Search for the cell housing the specified text and yield its [X, Y] center coordinate. 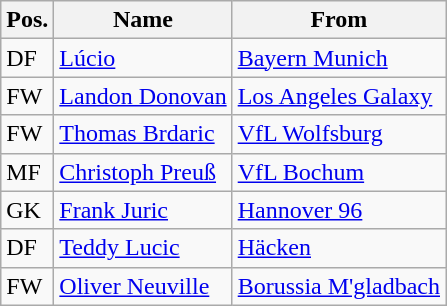
Teddy Lucic [143, 248]
From [338, 20]
Landon Donovan [143, 96]
Bayern Munich [338, 58]
Pos. [28, 20]
Häcken [338, 248]
Borussia M'gladbach [338, 286]
Frank Juric [143, 210]
Lúcio [143, 58]
Hannover 96 [338, 210]
VfL Wolfsburg [338, 134]
Oliver Neuville [143, 286]
Thomas Brdaric [143, 134]
Los Angeles Galaxy [338, 96]
VfL Bochum [338, 172]
MF [28, 172]
Name [143, 20]
Christoph Preuß [143, 172]
GK [28, 210]
